Locate the cell with the specified text and output its [x, y] center coordinate. 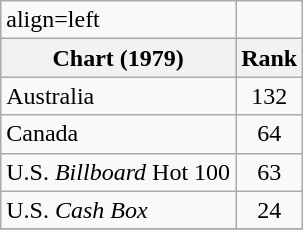
U.S. Billboard Hot 100 [118, 172]
Canada [118, 134]
Chart (1979) [118, 58]
24 [270, 210]
U.S. Cash Box [118, 210]
Australia [118, 96]
63 [270, 172]
Rank [270, 58]
132 [270, 96]
align=left [118, 20]
64 [270, 134]
